Return the (x, y) coordinate for the center point of the cell that contains the specified text.  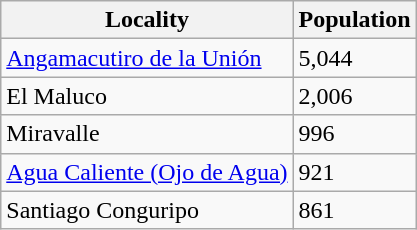
Population (354, 20)
861 (354, 210)
996 (354, 134)
Miravalle (147, 134)
El Maluco (147, 96)
Santiago Conguripo (147, 210)
Locality (147, 20)
921 (354, 172)
Angamacutiro de la Unión (147, 58)
Agua Caliente (Ojo de Agua) (147, 172)
2,006 (354, 96)
5,044 (354, 58)
